Return (X, Y) of the center of cell containing provided text 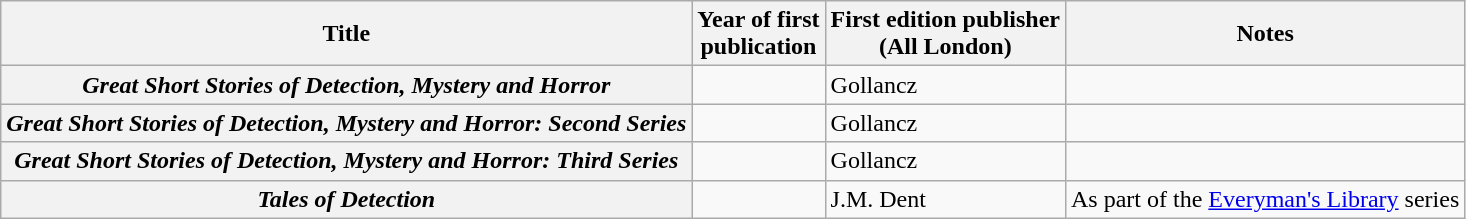
Great Short Stories of Detection, Mystery and Horror: Second Series (346, 123)
J.M. Dent (945, 199)
As part of the Everyman's Library series (1264, 199)
Year of firstpublication (758, 34)
First edition publisher(All London) (945, 34)
Great Short Stories of Detection, Mystery and Horror (346, 85)
Notes (1264, 34)
Tales of Detection (346, 199)
Great Short Stories of Detection, Mystery and Horror: Third Series (346, 161)
Title (346, 34)
